Detect which cell encompasses the target text, then output its [X, Y] center coordinate. 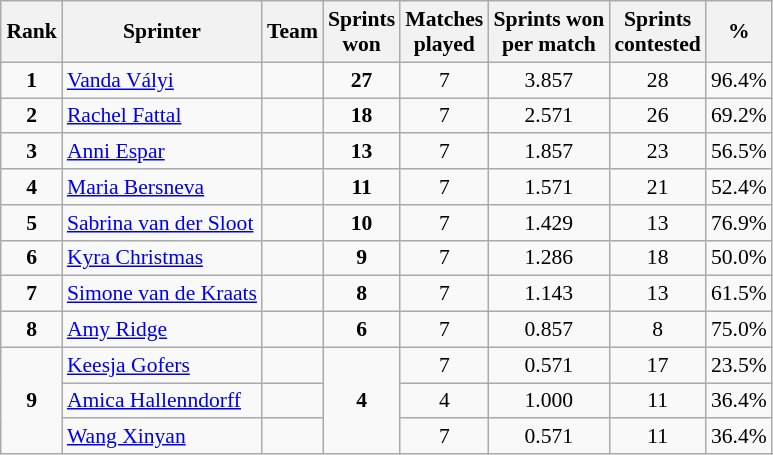
23.5% [739, 365]
1.143 [548, 294]
75.0% [739, 330]
2 [32, 116]
% [739, 32]
1.000 [548, 401]
3 [32, 152]
Amica Hallenndorff [162, 401]
96.4% [739, 80]
Team [292, 32]
10 [362, 223]
Sprinter [162, 32]
Sprintswon [362, 32]
1.429 [548, 223]
56.5% [739, 152]
Anni Espar [162, 152]
Amy Ridge [162, 330]
28 [657, 80]
5 [32, 223]
1.571 [548, 187]
Wang Xinyan [162, 437]
Rank [32, 32]
27 [362, 80]
Sprints wonper match [548, 32]
Vanda Vályi [162, 80]
Simone van de Kraats [162, 294]
52.4% [739, 187]
0.857 [548, 330]
76.9% [739, 223]
3.857 [548, 80]
Matchesplayed [444, 32]
21 [657, 187]
50.0% [739, 258]
26 [657, 116]
Maria Bersneva [162, 187]
Keesja Gofers [162, 365]
Sprintscontested [657, 32]
Kyra Christmas [162, 258]
Rachel Fattal [162, 116]
2.571 [548, 116]
1.857 [548, 152]
17 [657, 365]
69.2% [739, 116]
61.5% [739, 294]
23 [657, 152]
1.286 [548, 258]
Sabrina van der Sloot [162, 223]
1 [32, 80]
